Extract the [x, y] coordinate from the center of the cell holding the provided text.  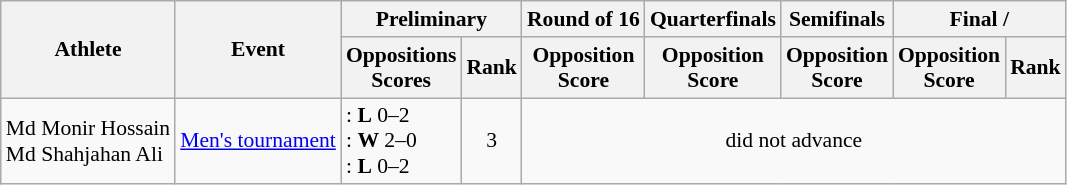
Final / [980, 19]
OppositionsScores [402, 68]
Event [258, 50]
Preliminary [432, 19]
Round of 16 [584, 19]
Men's tournament [258, 142]
Quarterfinals [713, 19]
did not advance [794, 142]
Athlete [88, 50]
3 [492, 142]
Semifinals [837, 19]
Md Monir HossainMd Shahjahan Ali [88, 142]
: L 0–2: W 2–0: L 0–2 [402, 142]
